Output the [x, y] coordinate of the center of the cell containing the given text.  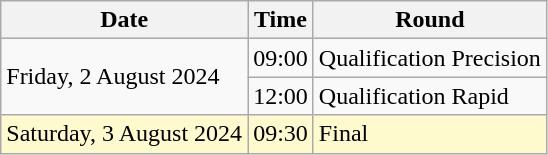
Time [281, 20]
Qualification Rapid [430, 96]
Final [430, 134]
09:30 [281, 134]
09:00 [281, 58]
Friday, 2 August 2024 [124, 77]
12:00 [281, 96]
Date [124, 20]
Qualification Precision [430, 58]
Round [430, 20]
Saturday, 3 August 2024 [124, 134]
